Return (x, y) of the center of cell containing provided text 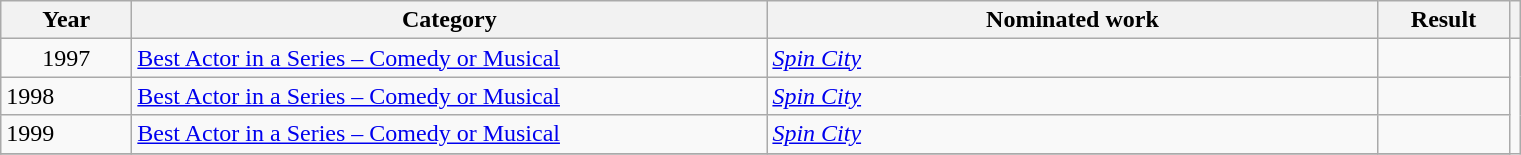
1999 (66, 134)
Category (450, 20)
Year (66, 20)
1998 (66, 96)
Nominated work (1072, 20)
1997 (66, 58)
Result (1444, 20)
